Return the (x, y) coordinate for the center point of the cell that contains the specified text.  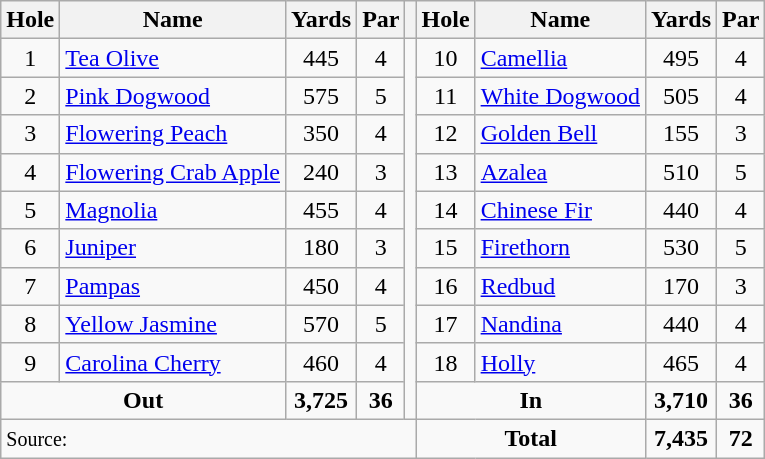
Total (530, 438)
Azalea (560, 172)
Flowering Crab Apple (173, 172)
8 (30, 324)
3,725 (322, 400)
Carolina Cherry (173, 362)
465 (680, 362)
Out (144, 400)
510 (680, 172)
Chinese Fir (560, 210)
Holly (560, 362)
Pink Dogwood (173, 96)
170 (680, 286)
495 (680, 58)
575 (322, 96)
Yellow Jasmine (173, 324)
450 (322, 286)
Redbud (560, 286)
460 (322, 362)
570 (322, 324)
Juniper (173, 248)
180 (322, 248)
18 (446, 362)
3,710 (680, 400)
Nandina (560, 324)
445 (322, 58)
14 (446, 210)
155 (680, 134)
16 (446, 286)
350 (322, 134)
13 (446, 172)
Source: (208, 438)
240 (322, 172)
530 (680, 248)
Flowering Peach (173, 134)
15 (446, 248)
In (530, 400)
11 (446, 96)
Golden Bell (560, 134)
Camellia (560, 58)
White Dogwood (560, 96)
1 (30, 58)
Tea Olive (173, 58)
7,435 (680, 438)
455 (322, 210)
12 (446, 134)
72 (741, 438)
505 (680, 96)
2 (30, 96)
7 (30, 286)
9 (30, 362)
Pampas (173, 286)
Firethorn (560, 248)
10 (446, 58)
Magnolia (173, 210)
17 (446, 324)
6 (30, 248)
